Provide the [X, Y] coordinate of the cell's center where the given text is located.  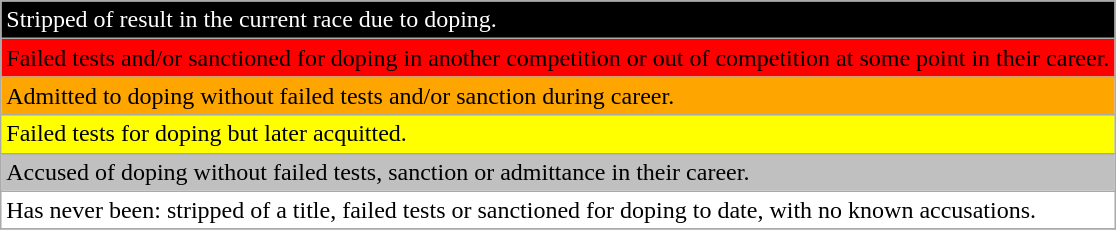
Has never been: stripped of a title, failed tests or sanctioned for doping to date, with no known accusations. [558, 210]
Accused of doping without failed tests, sanction or admittance in their career. [558, 172]
Failed tests and/or sanctioned for doping in another competition or out of competition at some point in their career. [558, 58]
Failed tests for doping but later acquitted. [558, 134]
Admitted to doping without failed tests and/or sanction during career. [558, 96]
Stripped of result in the current race due to doping. [558, 20]
